Scan for the cell matching the given text and deliver its [x, y] coordinate at center. 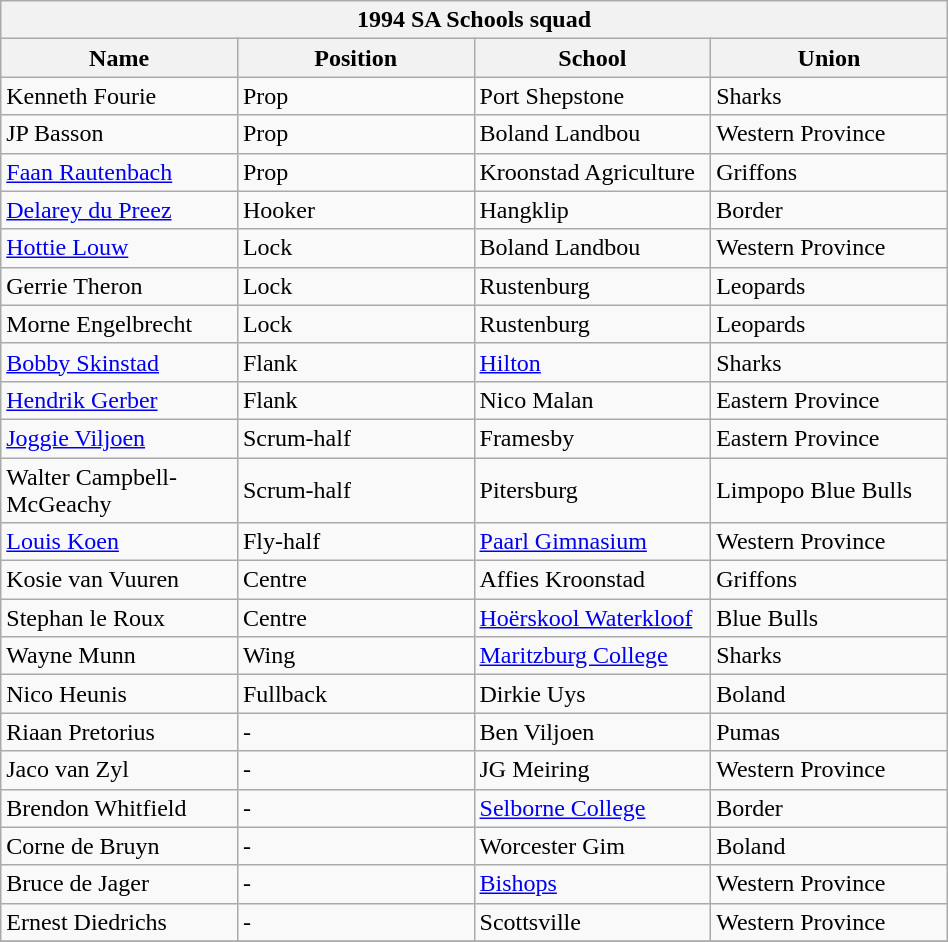
Dirkie Uys [592, 694]
Stephan le Roux [120, 618]
Maritzburg College [592, 656]
Kroonstad Agriculture [592, 172]
Joggie Viljoen [120, 438]
Wayne Munn [120, 656]
Scottsville [592, 922]
Ben Viljoen [592, 732]
Jaco van Zyl [120, 770]
Limpopo Blue Bulls [830, 490]
Hangklip [592, 210]
Pitersburg [592, 490]
School [592, 58]
Port Shepstone [592, 96]
Affies Kroonstad [592, 580]
Morne Engelbrecht [120, 324]
Name [120, 58]
JG Meiring [592, 770]
Nico Heunis [120, 694]
Hottie Louw [120, 248]
Hoërskool Waterkloof [592, 618]
Hooker [356, 210]
Fullback [356, 694]
JP Basson [120, 134]
Worcester Gim [592, 846]
Kenneth Fourie [120, 96]
Brendon Whitfield [120, 808]
Riaan Pretorius [120, 732]
Union [830, 58]
Faan Rautenbach [120, 172]
Bishops [592, 884]
Hendrik Gerber [120, 400]
Kosie van Vuuren [120, 580]
Bobby Skinstad [120, 362]
Ernest Diedrichs [120, 922]
Walter Campbell-McGeachy [120, 490]
Selborne College [592, 808]
Fly-half [356, 542]
Corne de Bruyn [120, 846]
Gerrie Theron [120, 286]
Nico Malan [592, 400]
Blue Bulls [830, 618]
Pumas [830, 732]
Paarl Gimnasium [592, 542]
Wing [356, 656]
Position [356, 58]
Framesby [592, 438]
Hilton [592, 362]
Louis Koen [120, 542]
1994 SA Schools squad [474, 20]
Bruce de Jager [120, 884]
Delarey du Preez [120, 210]
